Extract the [x, y] coordinate from the center of the cell holding the provided text.  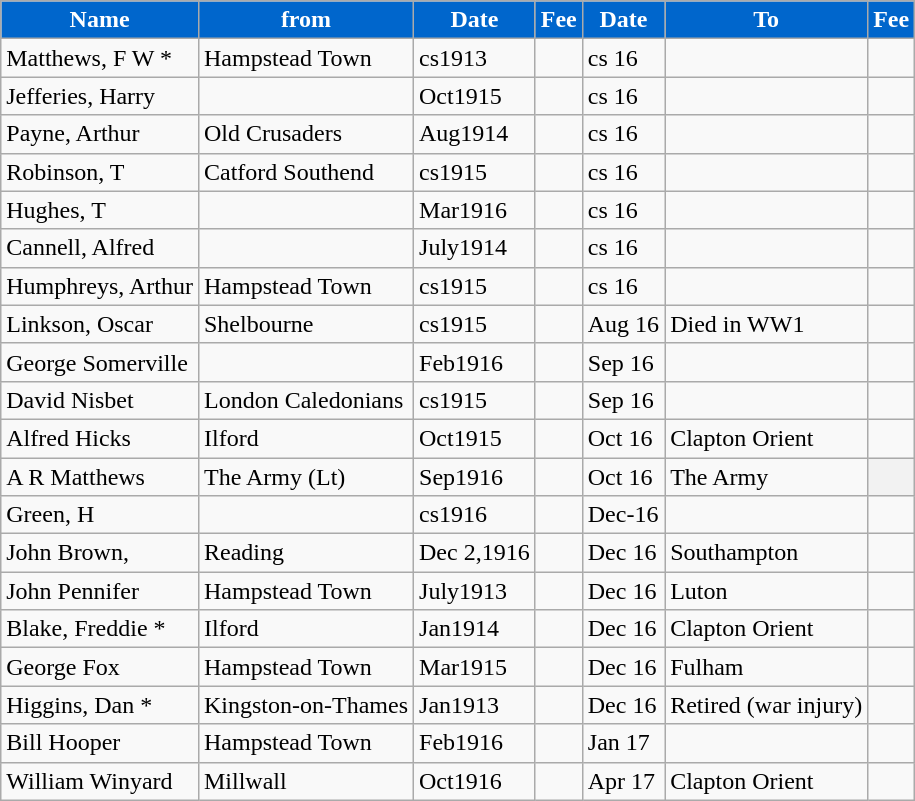
A R Matthews [100, 477]
Matthews, F W * [100, 58]
Bill Hooper [100, 743]
Aug1914 [475, 134]
London Caledonians [306, 400]
Aug 16 [623, 324]
Fulham [766, 667]
Mar1915 [475, 667]
George Fox [100, 667]
Cannell, Alfred [100, 248]
The Army (Lt) [306, 477]
Apr 17 [623, 781]
Robinson, T [100, 172]
John Pennifer [100, 591]
To [766, 20]
Oct1916 [475, 781]
Jan1914 [475, 629]
Mar1916 [475, 210]
William Winyard [100, 781]
Dec-16 [623, 515]
Sep1916 [475, 477]
Alfred Hicks [100, 438]
July1913 [475, 591]
cs1916 [475, 515]
John Brown, [100, 553]
Linkson, Oscar [100, 324]
Jan 17 [623, 743]
Died in WW1 [766, 324]
Old Crusaders [306, 134]
George Somerville [100, 362]
Jefferies, Harry [100, 96]
Southampton [766, 553]
Blake, Freddie * [100, 629]
David Nisbet [100, 400]
Retired (war injury) [766, 705]
The Army [766, 477]
Millwall [306, 781]
cs1913 [475, 58]
Higgins, Dan * [100, 705]
Reading [306, 553]
Kingston-on-Thames [306, 705]
Dec 2,1916 [475, 553]
July1914 [475, 248]
from [306, 20]
Catford Southend [306, 172]
Jan1913 [475, 705]
Payne, Arthur [100, 134]
Hughes, T [100, 210]
Name [100, 20]
Shelbourne [306, 324]
Green, H [100, 515]
Humphreys, Arthur [100, 286]
Luton [766, 591]
